Find where the given text appears and provide that cell's center as [x, y] coordinate. 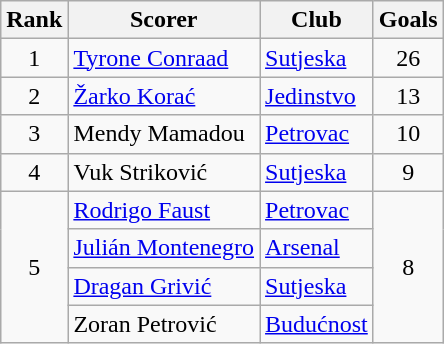
4 [34, 172]
Vuk Striković [164, 172]
Club [317, 20]
Jedinstvo [317, 96]
Goals [408, 20]
8 [408, 267]
Dragan Grivić [164, 286]
Žarko Korać [164, 96]
Rodrigo Faust [164, 210]
Tyrone Conraad [164, 58]
5 [34, 267]
Zoran Petrović [164, 324]
2 [34, 96]
Mendy Mamadou [164, 134]
1 [34, 58]
26 [408, 58]
13 [408, 96]
Scorer [164, 20]
Julián Montenegro [164, 248]
Arsenal [317, 248]
Budućnost [317, 324]
10 [408, 134]
9 [408, 172]
3 [34, 134]
Rank [34, 20]
